Determine the [X, Y] coordinate at the center of the cell enclosing the given text.  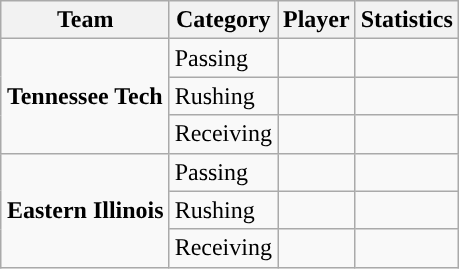
Category [223, 20]
Tennessee Tech [85, 96]
Player [317, 20]
Team [85, 20]
Statistics [406, 20]
Eastern Illinois [85, 210]
